Search for the cell housing the specified text and yield its (X, Y) center coordinate. 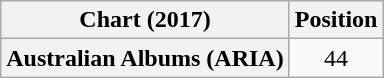
Position (336, 20)
Australian Albums (ARIA) (145, 58)
44 (336, 58)
Chart (2017) (145, 20)
